Search for the cell housing the specified text and yield its [X, Y] center coordinate. 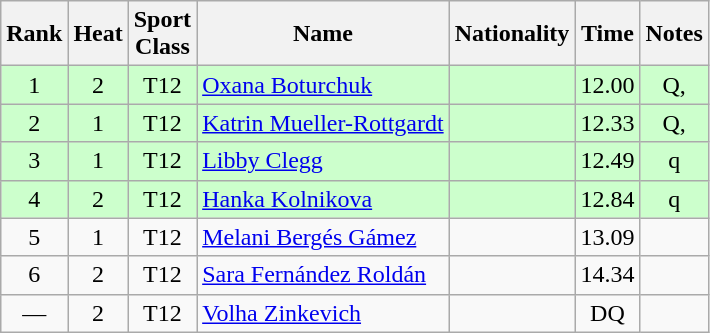
6 [34, 275]
Notes [674, 34]
3 [34, 161]
Oxana Boturchuk [324, 85]
12.84 [608, 199]
Heat [98, 34]
Volha Zinkevich [324, 313]
Hanka Kolnikova [324, 199]
12.49 [608, 161]
12.00 [608, 85]
14.34 [608, 275]
Name [324, 34]
Time [608, 34]
13.09 [608, 237]
Katrin Mueller-Rottgardt [324, 123]
Libby Clegg [324, 161]
4 [34, 199]
Nationality [512, 34]
5 [34, 237]
Rank [34, 34]
— [34, 313]
Melani Bergés Gámez [324, 237]
SportClass [162, 34]
12.33 [608, 123]
DQ [608, 313]
Sara Fernández Roldán [324, 275]
